Find where the given text appears and provide that cell's center as (x, y) coordinate. 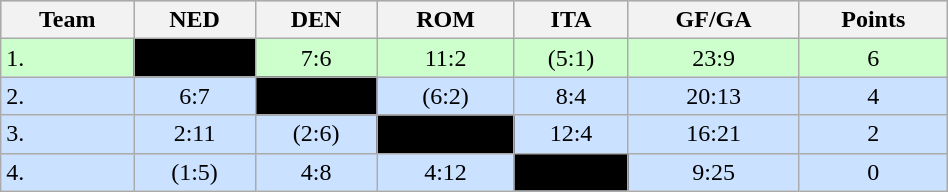
0 (873, 172)
ROM (446, 20)
9:25 (714, 172)
4:12 (446, 172)
6:7 (195, 96)
2 (873, 134)
2:11 (195, 134)
6 (873, 58)
(5:1) (571, 58)
(6:2) (446, 96)
12:4 (571, 134)
23:9 (714, 58)
4. (68, 172)
GF/GA (714, 20)
11:2 (446, 58)
ITA (571, 20)
16:21 (714, 134)
NED (195, 20)
4:8 (316, 172)
20:13 (714, 96)
8:4 (571, 96)
1. (68, 58)
3. (68, 134)
Team (68, 20)
Points (873, 20)
4 (873, 96)
(2:6) (316, 134)
DEN (316, 20)
(1:5) (195, 172)
2. (68, 96)
7:6 (316, 58)
